Locate the cell with the specified text and output its (x, y) center coordinate. 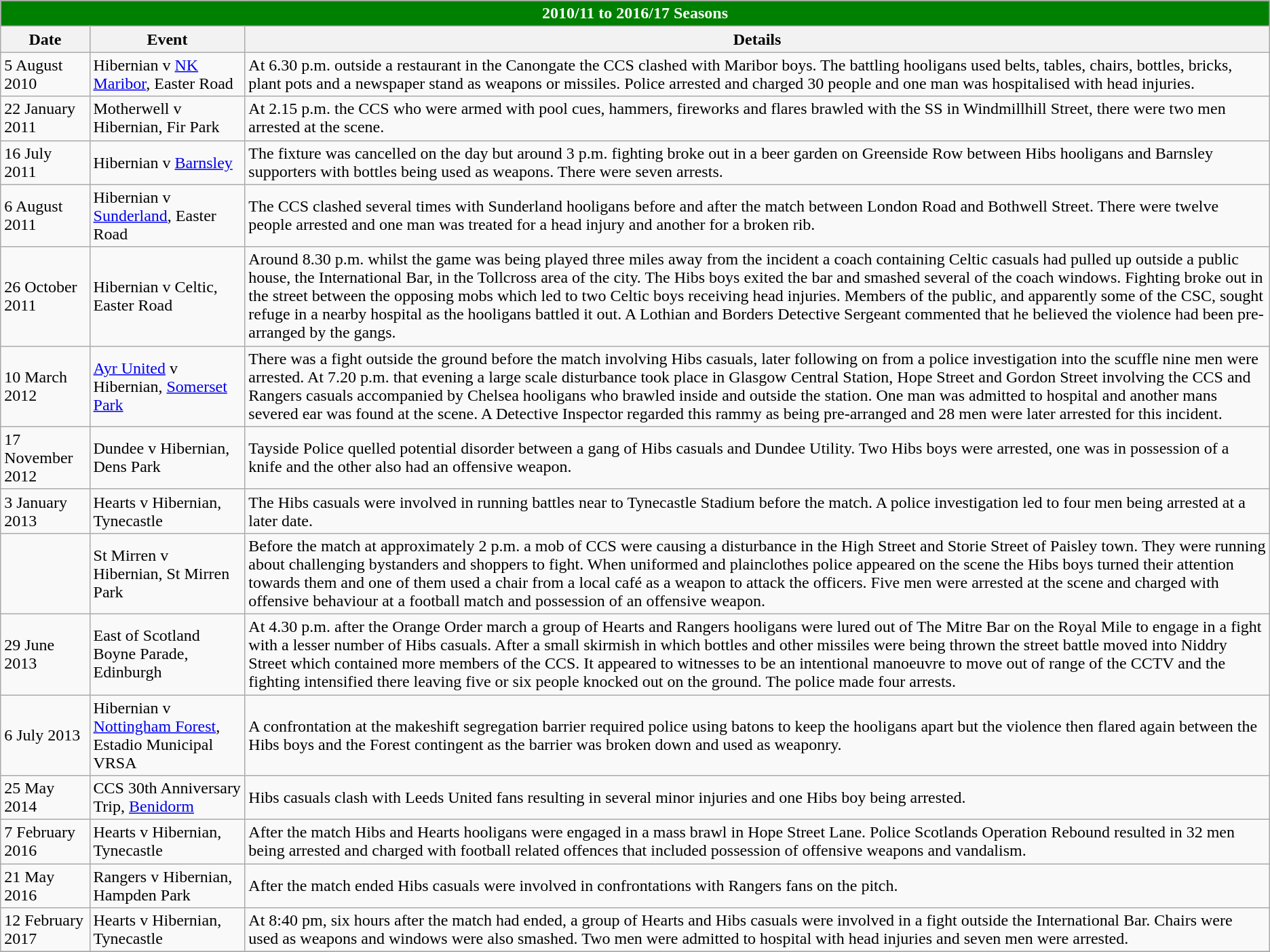
Details (757, 39)
29 June 2013 (45, 654)
21 May 2016 (45, 886)
7 February 2016 (45, 842)
Ayr United v Hibernian, Somerset Park (167, 386)
Hibernian v Sunderland, Easter Road (167, 216)
Hibernian v Celtic, Easter Road (167, 296)
Motherwell v Hibernian, Fir Park (167, 118)
St Mirren v Hibernian, St Mirren Park (167, 574)
2010/11 to 2016/17 Seasons (635, 14)
Rangers v Hibernian, Hampden Park (167, 886)
Dundee v Hibernian, Dens Park (167, 458)
25 May 2014 (45, 797)
6 August 2011 (45, 216)
22 January 2011 (45, 118)
Hibernian v Barnsley (167, 163)
17 November 2012 (45, 458)
After the match ended Hibs casuals were involved in confrontations with Rangers fans on the pitch. (757, 886)
26 October 2011 (45, 296)
Date (45, 39)
Event (167, 39)
16 July 2011 (45, 163)
Hibernian v NK Maribor, Easter Road (167, 75)
East of Scotland Boyne Parade, Edinburgh (167, 654)
CCS 30th Anniversary Trip, Benidorm (167, 797)
12 February 2017 (45, 930)
Hibernian v Nottingham Forest, Estadio Municipal VRSA (167, 735)
3 January 2013 (45, 511)
Hibs casuals clash with Leeds United fans resulting in several minor injuries and one Hibs boy being arrested. (757, 797)
6 July 2013 (45, 735)
5 August 2010 (45, 75)
10 March 2012 (45, 386)
